Provide the [X, Y] coordinate of the cell's center where the given text is located.  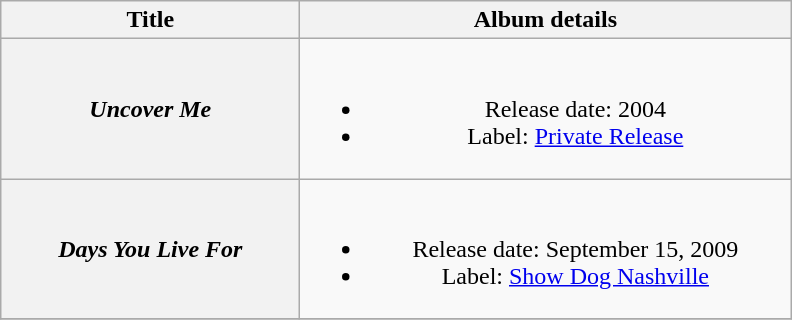
Release date: 2004Label: Private Release [546, 109]
Album details [546, 20]
Release date: September 15, 2009Label: Show Dog Nashville [546, 249]
Title [150, 20]
Days You Live For [150, 249]
Uncover Me [150, 109]
